Search for the cell housing the specified text and yield its [x, y] center coordinate. 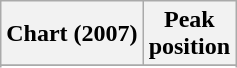
Peak position [189, 34]
Chart (2007) [72, 34]
